Find where the given text appears and provide that cell's center as (x, y) coordinate. 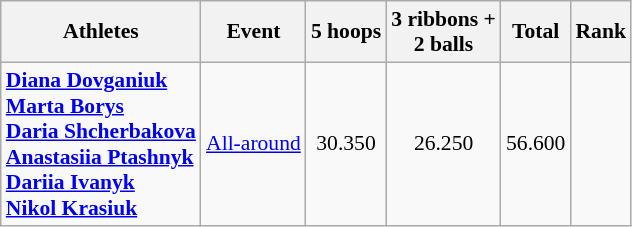
56.600 (536, 144)
Athletes (101, 32)
Diana DovganiukMarta BorysDaria ShcherbakovaAnastasiia PtashnykDariia IvanykNikol Krasiuk (101, 144)
3 ribbons +2 balls (444, 32)
Event (254, 32)
All-around (254, 144)
Rank (600, 32)
30.350 (346, 144)
Total (536, 32)
5 hoops (346, 32)
26.250 (444, 144)
